Pinpoint the cell where the given text exists, returning its [x, y] midpoint coordinate. 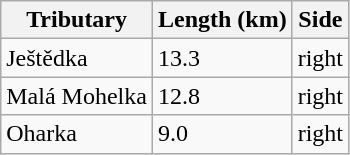
Malá Mohelka [77, 96]
Length (km) [222, 20]
Ještědka [77, 58]
9.0 [222, 134]
Side [320, 20]
Oharka [77, 134]
12.8 [222, 96]
13.3 [222, 58]
Tributary [77, 20]
